Search for the cell housing the specified text and yield its (X, Y) center coordinate. 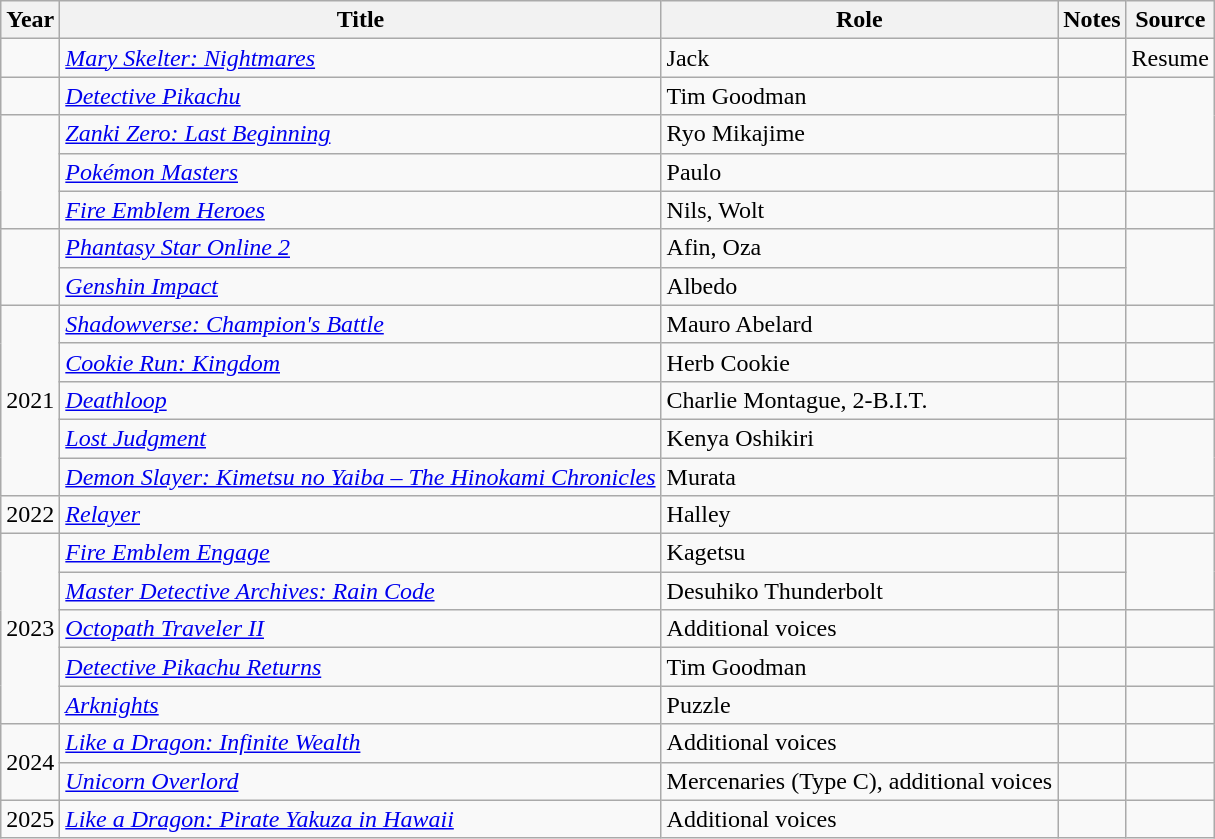
Detective Pikachu Returns (360, 667)
Notes (1092, 20)
Halley (860, 515)
2025 (30, 819)
Like a Dragon: Pirate Yakuza in Hawaii (360, 819)
2021 (30, 400)
Charlie Montague, 2-B.I.T. (860, 400)
Demon Slayer: Kimetsu no Yaiba – The Hinokami Chronicles (360, 477)
Murata (860, 477)
Master Detective Archives: Rain Code (360, 591)
Mercenaries (Type C), additional voices (860, 781)
Lost Judgment (360, 438)
Fire Emblem Heroes (360, 210)
Genshin Impact (360, 286)
Octopath Traveler II (360, 629)
Fire Emblem Engage (360, 553)
Kenya Oshikiri (860, 438)
Pokémon Masters (360, 172)
Puzzle (860, 705)
Arknights (360, 705)
2023 (30, 629)
Paulo (860, 172)
2024 (30, 762)
Role (860, 20)
Jack (860, 58)
Mauro Abelard (860, 324)
Like a Dragon: Infinite Wealth (360, 743)
Zanki Zero: Last Beginning (360, 134)
Afin, Oza (860, 248)
Kagetsu (860, 553)
Mary Skelter: Nightmares (360, 58)
Resume (1170, 58)
Source (1170, 20)
Title (360, 20)
Phantasy Star Online 2 (360, 248)
Cookie Run: Kingdom (360, 362)
Relayer (360, 515)
Deathloop (360, 400)
Year (30, 20)
Detective Pikachu (360, 96)
Unicorn Overlord (360, 781)
Shadowverse: Champion's Battle (360, 324)
Herb Cookie (860, 362)
Desuhiko Thunderbolt (860, 591)
Nils, Wolt (860, 210)
Albedo (860, 286)
2022 (30, 515)
Ryo Mikajime (860, 134)
